From the cell containing the given text, extract its center point as [X, Y] coordinate. 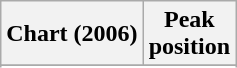
Chart (2006) [72, 34]
Peakposition [189, 34]
